Capture the cell that displays the provided text and extract its (X, Y) central coordinate. 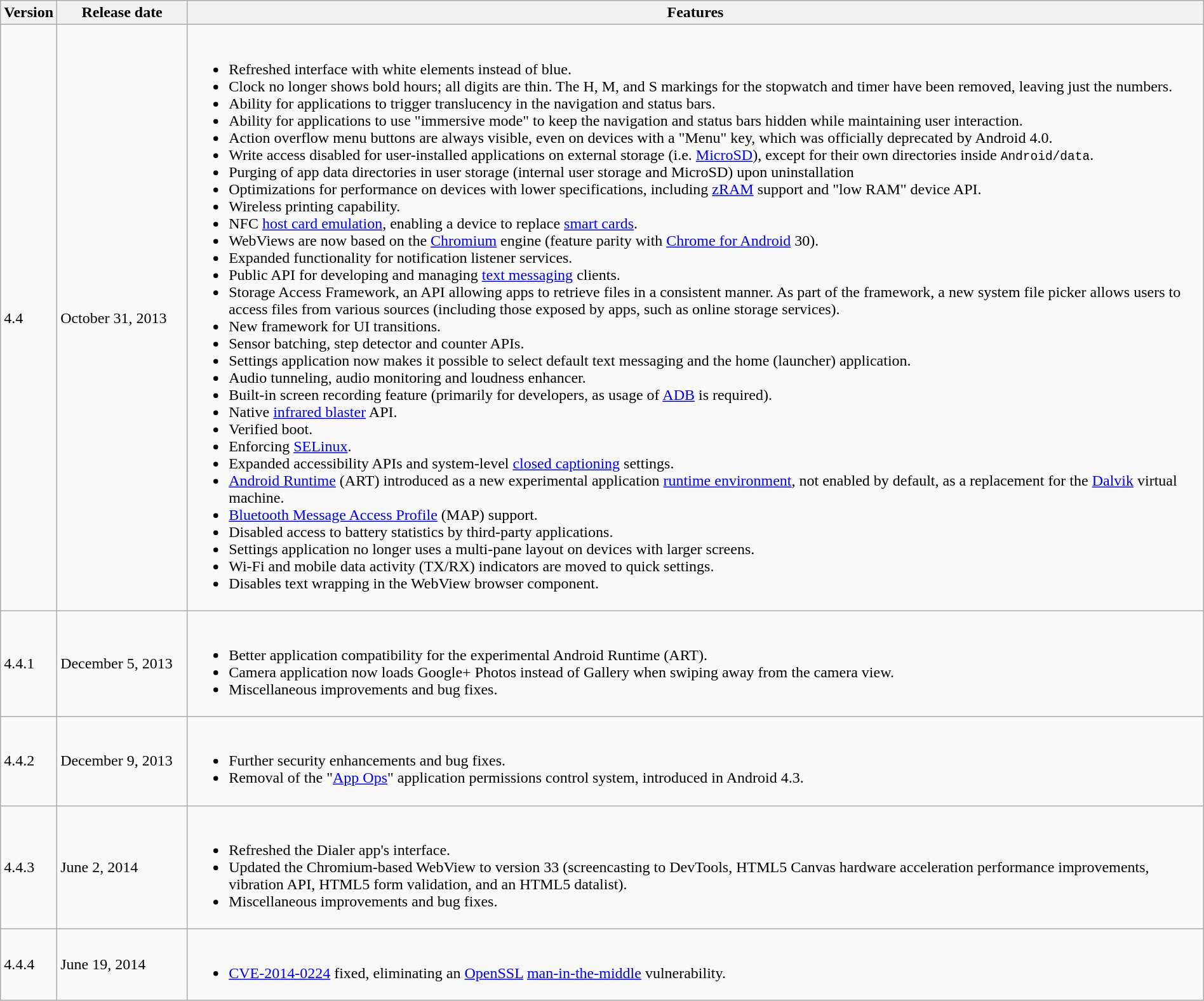
4.4 (29, 317)
Release date (122, 13)
Further security enhancements and bug fixes.Removal of the "App Ops" application permissions control system, introduced in Android 4.3. (696, 761)
Features (696, 13)
4.4.4 (29, 965)
December 9, 2013 (122, 761)
October 31, 2013 (122, 317)
4.4.3 (29, 867)
June 2, 2014 (122, 867)
4.4.2 (29, 761)
Version (29, 13)
December 5, 2013 (122, 664)
4.4.1 (29, 664)
June 19, 2014 (122, 965)
CVE-2014-0224 fixed, eliminating an OpenSSL man-in-the-middle vulnerability. (696, 965)
